Extract the [X, Y] coordinate from the center of the cell holding the provided text.  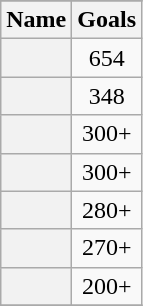
Name [36, 20]
Goals [107, 20]
270+ [107, 248]
280+ [107, 210]
654 [107, 58]
200+ [107, 286]
348 [107, 96]
